Output the (x, y) coordinate of the center of the cell containing the given text.  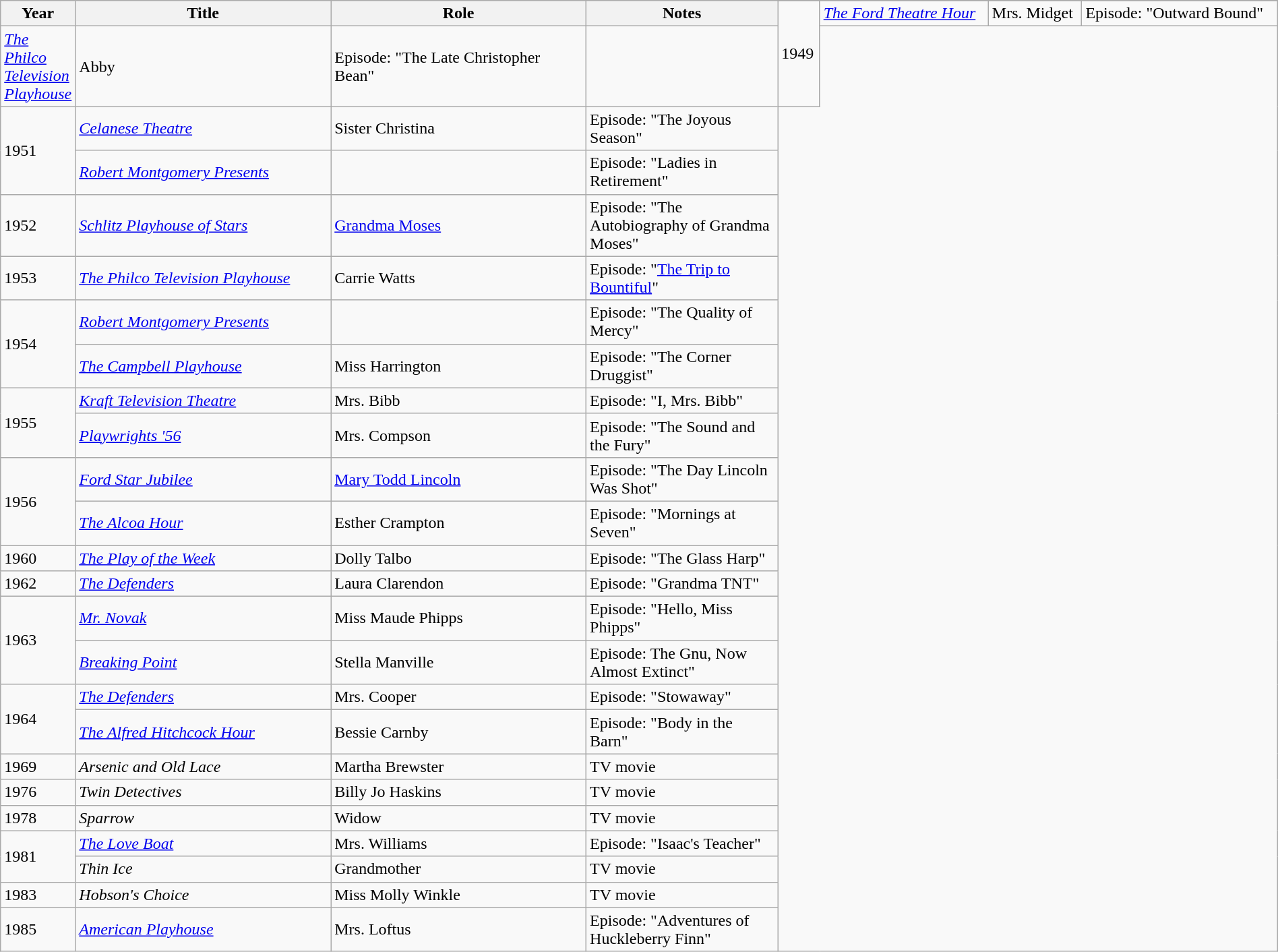
1953 (38, 278)
Grandmother (458, 869)
Mrs. Loftus (458, 929)
Abby (204, 66)
Miss Molly Winkle (458, 895)
Playwrights '56 (204, 436)
Dolly Talbo (458, 558)
Bessie Carnby (458, 732)
Arsenic and Old Lace (204, 767)
1960 (38, 558)
Mrs. Bibb (458, 400)
Carrie Watts (458, 278)
1985 (38, 929)
Billy Jo Haskins (458, 792)
1962 (38, 584)
Miss Maude Phipps (458, 619)
Episode: "Adventures of Huckleberry Finn" (682, 929)
Thin Ice (204, 869)
1981 (38, 856)
Year (38, 13)
Hobson's Choice (204, 895)
Laura Clarendon (458, 584)
Miss Harrington (458, 365)
Episode: "Hello, Miss Phipps" (682, 619)
Sparrow (204, 818)
1964 (38, 719)
Mrs. Cooper (458, 697)
Episode: "The Glass Harp" (682, 558)
Martha Brewster (458, 767)
American Playhouse (204, 929)
1983 (38, 895)
Episode: "Body in the Barn" (682, 732)
1954 (38, 344)
Grandma Moses (458, 225)
Episode: "The Trip to Bountiful" (682, 278)
Episode: "The Sound and the Fury" (682, 436)
Notes (682, 13)
Breaking Point (204, 662)
Episode: "The Quality of Mercy" (682, 322)
Episode: "Stowaway" (682, 697)
Episode: "The Autobiography of Grandma Moses" (682, 225)
1978 (38, 818)
Episode: "Ladies in Retirement" (682, 173)
Mary Todd Lincoln (458, 479)
Mrs. Compson (458, 436)
Esther Crampton (458, 523)
Episode: "I, Mrs. Bibb" (682, 400)
1949 (799, 54)
1956 (38, 501)
Celanese Theatre (204, 128)
Episode: "The Day Lincoln Was Shot" (682, 479)
Episode: "The Late Christopher Bean" (458, 66)
Mrs. Williams (458, 843)
Episode: "Isaac's Teacher" (682, 843)
Role (458, 13)
Stella Manville (458, 662)
Mr. Novak (204, 619)
Ford Star Jubilee (204, 479)
The Play of the Week (204, 558)
Mrs. Midget (1035, 13)
1976 (38, 792)
Episode: "Mornings at Seven" (682, 523)
1955 (38, 422)
1969 (38, 767)
Widow (458, 818)
1951 (38, 150)
The Campbell Playhouse (204, 365)
The Alcoa Hour (204, 523)
Sister Christina (458, 128)
Episode: "The Corner Druggist" (682, 365)
Episode: "The Joyous Season" (682, 128)
The Alfred Hitchcock Hour (204, 732)
Kraft Television Theatre (204, 400)
Episode: The Gnu, Now Almost Extinct" (682, 662)
Title (204, 13)
1952 (38, 225)
Schlitz Playhouse of Stars (204, 225)
1963 (38, 641)
The Love Boat (204, 843)
Twin Detectives (204, 792)
Episode: "Outward Bound" (1180, 13)
The Ford Theatre Hour (904, 13)
Episode: "Grandma TNT" (682, 584)
